Determine the (X, Y) coordinate at the center of the cell enclosing the given text.  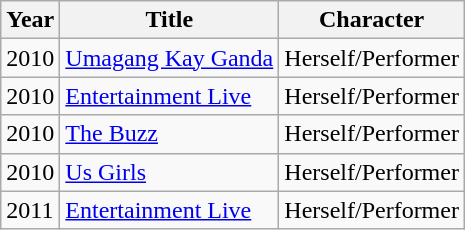
The Buzz (170, 134)
Umagang Kay Ganda (170, 58)
Year (30, 20)
Character (372, 20)
Us Girls (170, 172)
Title (170, 20)
2011 (30, 210)
